Provide the [x, y] coordinate of the cell's center where the given text is located.  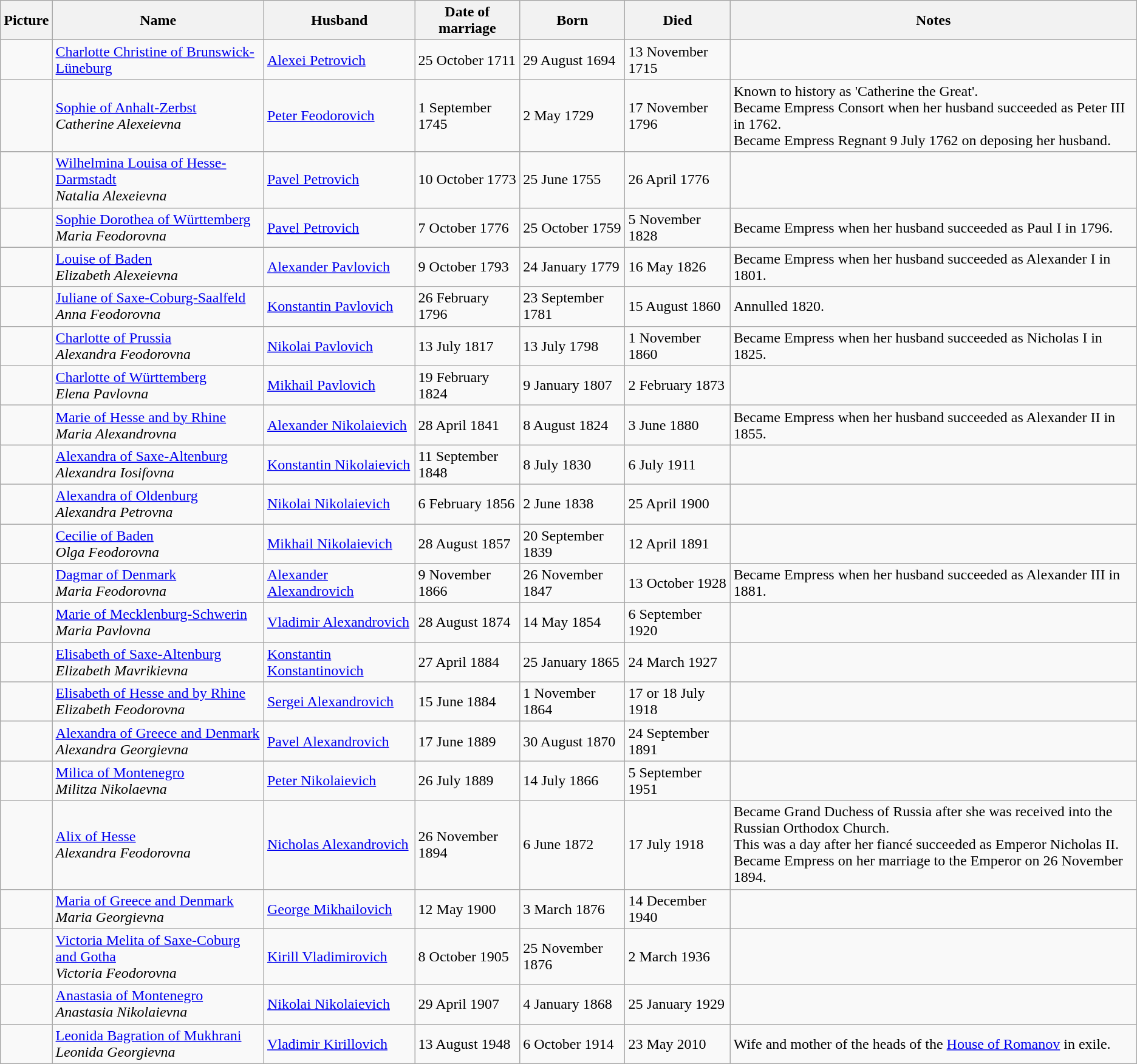
Elisabeth of Hesse and by RhineElizabeth Feodorovna [158, 702]
1 September 1745 [468, 115]
6 July 1911 [678, 464]
20 September 1839 [572, 543]
9 October 1793 [468, 267]
Marie of Mecklenburg-SchwerinMaria Pavlovna [158, 623]
23 September 1781 [572, 306]
28 August 1857 [468, 543]
17 July 1918 [678, 845]
13 October 1928 [678, 583]
19 February 1824 [468, 385]
5 September 1951 [678, 781]
2 May 1729 [572, 115]
Nicholas Alexandrovich [339, 845]
Alexander Alexandrovich [339, 583]
13 July 1817 [468, 346]
Husband [339, 21]
17 or 18 July 1918 [678, 702]
Victoria Melita of Saxe-Coburg and GothaVictoria Feodorovna [158, 957]
7 October 1776 [468, 227]
1 November 1860 [678, 346]
25 June 1755 [572, 180]
Alexandra of Saxe-AltenburgAlexandra Iosifovna [158, 464]
29 August 1694 [572, 60]
2 March 1936 [678, 957]
24 March 1927 [678, 662]
17 June 1889 [468, 741]
14 May 1854 [572, 623]
9 January 1807 [572, 385]
George Mikhailovich [339, 909]
26 November 1847 [572, 583]
Alexander Pavlovich [339, 267]
Annulled 1820. [933, 306]
13 August 1948 [468, 1043]
Anastasia of MontenegroAnastasia Nikolaievna [158, 1004]
Alix of HesseAlexandra Feodorovna [158, 845]
8 July 1830 [572, 464]
Alexandra of OldenburgAlexandra Petrovna [158, 504]
16 May 1826 [678, 267]
9 November 1866 [468, 583]
6 February 1856 [468, 504]
Became Empress when her husband succeeded as Alexander III in 1881. [933, 583]
1 November 1864 [572, 702]
Vladimir Kirillovich [339, 1043]
10 October 1773 [468, 180]
2 June 1838 [572, 504]
11 September 1848 [468, 464]
14 July 1866 [572, 781]
8 August 1824 [572, 425]
Marie of Hesse and by RhineMaria Alexandrovna [158, 425]
13 November 1715 [678, 60]
Born [572, 21]
Died [678, 21]
Dagmar of DenmarkMaria Feodorovna [158, 583]
14 December 1940 [678, 909]
Wilhelmina Louisa of Hesse-DarmstadtNatalia Alexeievna [158, 180]
Charlotte Christine of Brunswick-Lüneburg [158, 60]
Peter Nikolaievich [339, 781]
Picture [27, 21]
Nikolai Pavlovich [339, 346]
25 April 1900 [678, 504]
26 February 1796 [468, 306]
3 June 1880 [678, 425]
Vladimir Alexandrovich [339, 623]
Charlotte of PrussiaAlexandra Feodorovna [158, 346]
Mikhail Pavlovich [339, 385]
25 October 1711 [468, 60]
Sophie of Anhalt-ZerbstCatherine Alexeievna [158, 115]
Became Empress when her husband succeeded as Paul I in 1796. [933, 227]
6 June 1872 [572, 845]
Juliane of Saxe-Coburg-SaalfeldAnna Feodorovna [158, 306]
Elisabeth of Saxe-AltenburgElizabeth Mavrikievna [158, 662]
Sergei Alexandrovich [339, 702]
Cecilie of BadenOlga Feodorovna [158, 543]
25 January 1929 [678, 1004]
Became Empress when her husband succeeded as Nicholas I in 1825. [933, 346]
Name [158, 21]
Maria of Greece and DenmarkMaria Georgievna [158, 909]
12 April 1891 [678, 543]
26 April 1776 [678, 180]
4 January 1868 [572, 1004]
27 April 1884 [468, 662]
Notes [933, 21]
15 June 1884 [468, 702]
5 November 1828 [678, 227]
28 August 1874 [468, 623]
3 March 1876 [572, 909]
17 November 1796 [678, 115]
12 May 1900 [468, 909]
26 November 1894 [468, 845]
25 January 1865 [572, 662]
2 February 1873 [678, 385]
Louise of BadenElizabeth Alexeievna [158, 267]
13 July 1798 [572, 346]
Pavel Alexandrovich [339, 741]
Wife and mother of the heads of the House of Romanov in exile. [933, 1043]
Alexandra of Greece and DenmarkAlexandra Georgievna [158, 741]
Alexei Petrovich [339, 60]
6 October 1914 [572, 1043]
25 November 1876 [572, 957]
Date of marriage [468, 21]
23 May 2010 [678, 1043]
8 October 1905 [468, 957]
Leonida Bagration of MukhraniLeonida Georgievna [158, 1043]
Konstantin Pavlovich [339, 306]
6 September 1920 [678, 623]
15 August 1860 [678, 306]
Kirill Vladimirovich [339, 957]
Konstantin Konstantinovich [339, 662]
Alexander Nikolaievich [339, 425]
Mikhail Nikolaievich [339, 543]
25 October 1759 [572, 227]
24 January 1779 [572, 267]
Peter Feodorovich [339, 115]
Became Empress when her husband succeeded as Alexander I in 1801. [933, 267]
30 August 1870 [572, 741]
28 April 1841 [468, 425]
Became Empress when her husband succeeded as Alexander II in 1855. [933, 425]
24 September 1891 [678, 741]
29 April 1907 [468, 1004]
Charlotte of WürttembergElena Pavlovna [158, 385]
Milica of MontenegroMilitza Nikolaevna [158, 781]
26 July 1889 [468, 781]
Sophie Dorothea of WürttembergMaria Feodorovna [158, 227]
Konstantin Nikolaievich [339, 464]
